Find where the given text appears and provide that cell's center as (X, Y) coordinate. 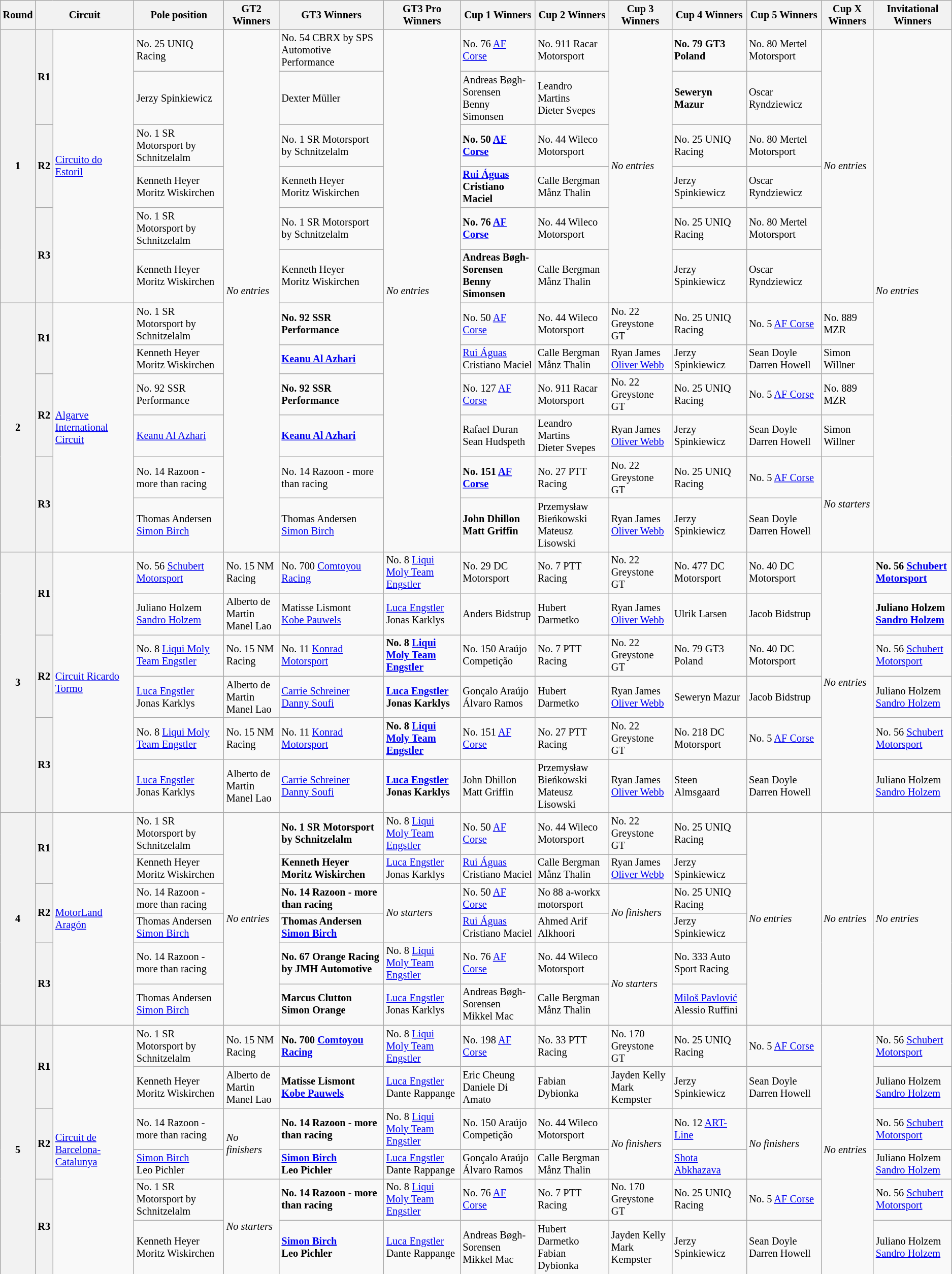
Circuit Ricardo Tormo (93, 682)
Marcus Clutton Simon Orange (332, 1004)
5 (18, 1150)
Anders Bidstrup (498, 614)
3 (18, 682)
No. 54 CBRX by SPS Automotive Performance (332, 50)
Circuit de Barcelona-Catalunya (93, 1150)
Rafael Duran Sean Hudspeth (498, 436)
No. 29 DC Motorsport (498, 572)
No 88 a-workx motorsport (572, 898)
Cup 3 Winners (640, 15)
4 (18, 919)
No. 67 Orange Racing by JMH Automotive (332, 963)
Shota Abkhazava (709, 1164)
GT2 Winners (252, 15)
Cup 1 Winners (498, 15)
Pole position (179, 15)
GT3 Pro Winners (422, 15)
No. 198 AF Corse (498, 1046)
Cup 5 Winners (784, 15)
No. 218 DC Motorsport (709, 738)
Ulrik Larsen (709, 614)
No. 333 Auto Sport Racing (709, 963)
GT3 Winners (332, 15)
2 (18, 427)
Algarve International Circuit (93, 427)
Dexter Müller (332, 98)
Invitational Winners (913, 15)
No. 12 ART-Line (709, 1129)
Steen Almsgaard (709, 786)
Fabian Dybionka (572, 1087)
Miloš Pavlović Alessio Ruffini (709, 1004)
Cup X Winners (847, 15)
Circuit (84, 15)
Circuito do Estoril (93, 166)
No. 477 DC Motorsport (709, 572)
Round (18, 15)
No. 127 AF Corse (498, 394)
MotorLand Aragón (93, 919)
Eric Cheung Daniele Di Amato (498, 1087)
1 (18, 166)
No. 33 PTT Racing (572, 1046)
Cup 2 Winners (572, 15)
Hubert Darmetko Fabian Dybionka (572, 1247)
Ahmed Arif Alkhoori (572, 928)
Cup 4 Winners (709, 15)
